Identify which cell holds the provided text, then report its [X, Y] central coordinate. 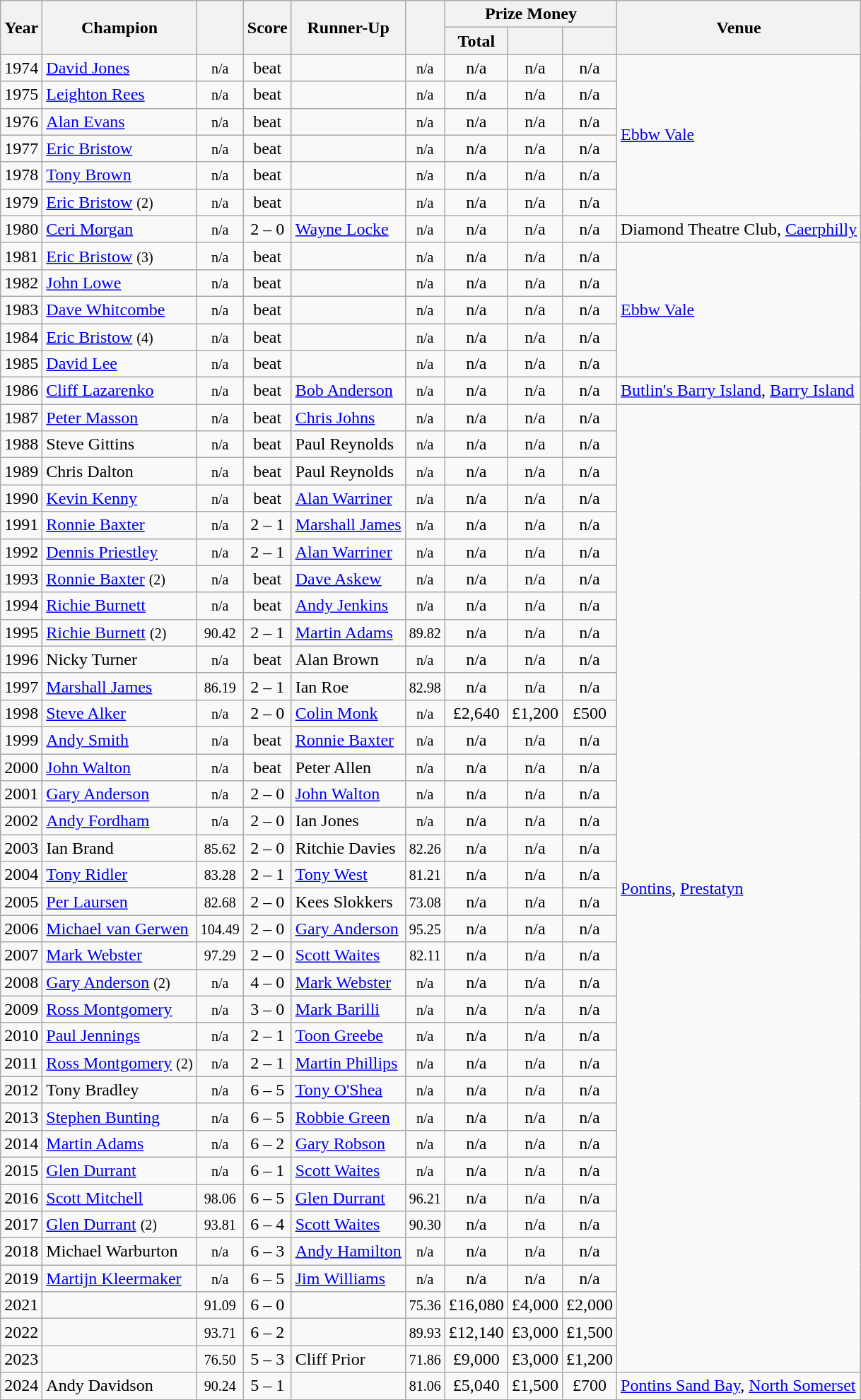
2019 [21, 1278]
Jim Williams [348, 1278]
Gary Robson [348, 1143]
2023 [21, 1359]
82.26 [425, 848]
Glen Durrant (2) [119, 1225]
3 – 0 [267, 1009]
Kees Slokkers [348, 902]
98.06 [220, 1198]
1995 [21, 633]
Martijn Kleermaker [119, 1278]
2008 [21, 982]
£4,000 [534, 1305]
2013 [21, 1117]
1991 [21, 525]
1988 [21, 445]
90.30 [425, 1225]
Richie Burnett (2) [119, 633]
Runner-Up [348, 28]
Andy Hamilton [348, 1252]
1994 [21, 606]
90.24 [220, 1386]
96.21 [425, 1198]
Steve Gittins [119, 445]
Score [267, 28]
1998 [21, 713]
2007 [21, 955]
95.25 [425, 929]
Chris Johns [348, 418]
Prize Money [530, 14]
Ceri Morgan [119, 229]
Per Laursen [119, 902]
2002 [21, 821]
Butlin's Barry Island, Barry Island [739, 391]
6 – 3 [267, 1252]
1982 [21, 283]
2004 [21, 875]
1986 [21, 391]
6 – 1 [267, 1170]
2015 [21, 1170]
1996 [21, 659]
1997 [21, 686]
1999 [21, 740]
6 – 0 [267, 1305]
Chris Dalton [119, 471]
John Lowe [119, 283]
81.06 [425, 1386]
Ross Montgomery [119, 1009]
Tony West [348, 875]
82.11 [425, 955]
£5,040 [476, 1386]
Ian Brand [119, 848]
Eric Bristow (3) [119, 256]
82.68 [220, 902]
Steve Alker [119, 713]
Pontins Sand Bay, North Somerset [739, 1386]
1980 [21, 229]
Leighton Rees [119, 95]
Michael Warburton [119, 1252]
£16,080 [476, 1305]
Paul Jennings [119, 1036]
Bob Anderson [348, 391]
1979 [21, 202]
Wayne Locke [348, 229]
1993 [21, 579]
1981 [21, 256]
£2,640 [476, 713]
Nicky Turner [119, 659]
89.93 [425, 1332]
Year [21, 28]
Ian Roe [348, 686]
2014 [21, 1143]
Diamond Theatre Club, Caerphilly [739, 229]
Dennis Priestley [119, 552]
Ronnie Baxter (2) [119, 579]
91.09 [220, 1305]
2010 [21, 1036]
David Jones [119, 68]
93.71 [220, 1332]
90.42 [220, 633]
£2,000 [590, 1305]
5 – 1 [267, 1386]
£12,140 [476, 1332]
Champion [119, 28]
75.36 [425, 1305]
Kevin Kenny [119, 498]
Eric Bristow (2) [119, 202]
1992 [21, 552]
Venue [739, 28]
2011 [21, 1063]
Cliff Lazarenko [119, 391]
Dave Askew [348, 579]
Gary Anderson (2) [119, 982]
Eric Bristow [119, 148]
85.62 [220, 848]
Eric Bristow (4) [119, 337]
Tony Bradley [119, 1090]
1987 [21, 418]
Andy Fordham [119, 821]
1978 [21, 175]
Robbie Green [348, 1117]
Peter Allen [348, 767]
1989 [21, 471]
83.28 [220, 875]
Total [476, 41]
Peter Masson [119, 418]
Pontins, Prestatyn [739, 888]
104.49 [220, 929]
1977 [21, 148]
97.29 [220, 955]
2006 [21, 929]
1983 [21, 310]
2000 [21, 767]
£9,000 [476, 1359]
Dave Whitcombe [119, 310]
2016 [21, 1198]
73.08 [425, 902]
Toon Greebe [348, 1036]
Alan Brown [348, 659]
£500 [590, 713]
Alan Evans [119, 122]
1975 [21, 95]
Michael van Gerwen [119, 929]
1985 [21, 364]
2021 [21, 1305]
Colin Monk [348, 713]
Cliff Prior [348, 1359]
2024 [21, 1386]
1976 [21, 122]
81.21 [425, 875]
1974 [21, 68]
1990 [21, 498]
£700 [590, 1386]
2018 [21, 1252]
Andy Jenkins [348, 606]
Tony O'Shea [348, 1090]
Richie Burnett [119, 606]
2009 [21, 1009]
2022 [21, 1332]
Stephen Bunting [119, 1117]
Scott Mitchell [119, 1198]
5 – 3 [267, 1359]
Ross Montgomery (2) [119, 1063]
David Lee [119, 364]
2001 [21, 794]
Martin Phillips [348, 1063]
Andy Smith [119, 740]
89.82 [425, 633]
Ritchie Davies [348, 848]
82.98 [425, 686]
Andy Davidson [119, 1386]
93.81 [220, 1225]
2017 [21, 1225]
Mark Barilli [348, 1009]
2012 [21, 1090]
1984 [21, 337]
2003 [21, 848]
86.19 [220, 686]
Ian Jones [348, 821]
76.50 [220, 1359]
6 – 4 [267, 1225]
2005 [21, 902]
4 – 0 [267, 982]
71.86 [425, 1359]
Tony Brown [119, 175]
Tony Ridler [119, 875]
